Pinpoint the cell where the given text exists, returning its [X, Y] midpoint coordinate. 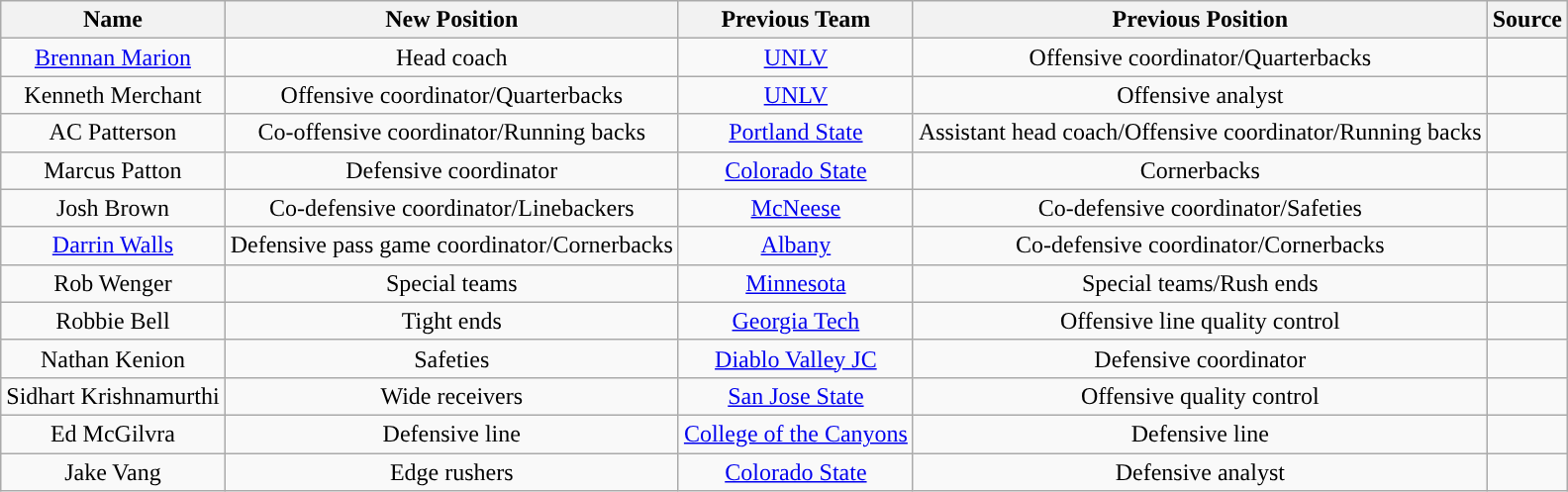
Josh Brown [113, 208]
Tight ends [451, 321]
Offensive analyst [1200, 95]
Georgia Tech [796, 321]
Sidhart Krishnamurthi [113, 396]
College of the Canyons [796, 434]
Source [1526, 20]
Wide receivers [451, 396]
Kenneth Merchant [113, 95]
Co-offensive coordinator/Running backs [451, 133]
Offensive line quality control [1200, 321]
Co-defensive coordinator/Cornerbacks [1200, 246]
Diablo Valley JC [796, 358]
Portland State [796, 133]
Offensive quality control [1200, 396]
Jake Vang [113, 472]
Robbie Bell [113, 321]
Assistant head coach/Offensive coordinator/Running backs [1200, 133]
Special teams/Rush ends [1200, 283]
San Jose State [796, 396]
Darrin Walls [113, 246]
Marcus Patton [113, 170]
Nathan Kenion [113, 358]
Cornerbacks [1200, 170]
Special teams [451, 283]
Ed McGilvra [113, 434]
Safeties [451, 358]
Albany [796, 246]
Co-defensive coordinator/Linebackers [451, 208]
Co-defensive coordinator/Safeties [1200, 208]
Minnesota [796, 283]
Previous Team [796, 20]
Rob Wenger [113, 283]
McNeese [796, 208]
New Position [451, 20]
Defensive analyst [1200, 472]
Defensive pass game coordinator/Cornerbacks [451, 246]
AC Patterson [113, 133]
Head coach [451, 57]
Name [113, 20]
Brennan Marion [113, 57]
Edge rushers [451, 472]
Previous Position [1200, 20]
